From the cell containing the given text, extract its center point as (x, y) coordinate. 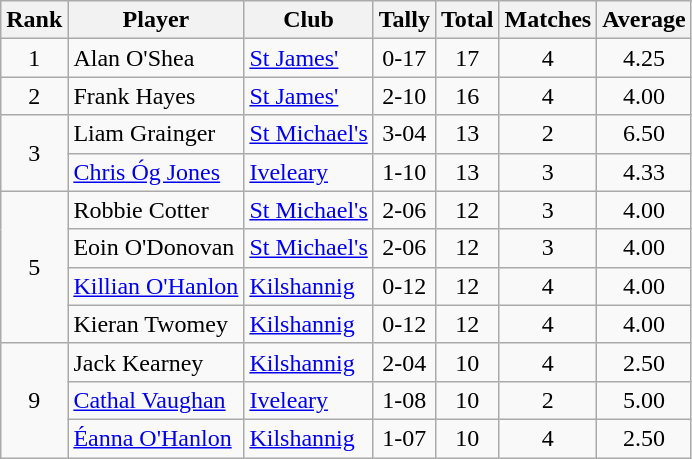
5 (34, 267)
Player (156, 20)
Club (308, 20)
2-04 (404, 362)
6.50 (644, 134)
Kieran Twomey (156, 324)
4.33 (644, 172)
1-10 (404, 172)
Matches (548, 20)
Jack Kearney (156, 362)
Frank Hayes (156, 96)
Alan O'Shea (156, 58)
5.00 (644, 400)
1-08 (404, 400)
Total (467, 20)
1-07 (404, 438)
9 (34, 400)
1 (34, 58)
0-17 (404, 58)
17 (467, 58)
Robbie Cotter (156, 210)
Éanna O'Hanlon (156, 438)
4.25 (644, 58)
Liam Grainger (156, 134)
Killian O'Hanlon (156, 286)
Tally (404, 20)
3-04 (404, 134)
Chris Óg Jones (156, 172)
16 (467, 96)
2-10 (404, 96)
Eoin O'Donovan (156, 248)
Cathal Vaughan (156, 400)
Rank (34, 20)
Average (644, 20)
